Return (x, y) of the center of cell containing provided text 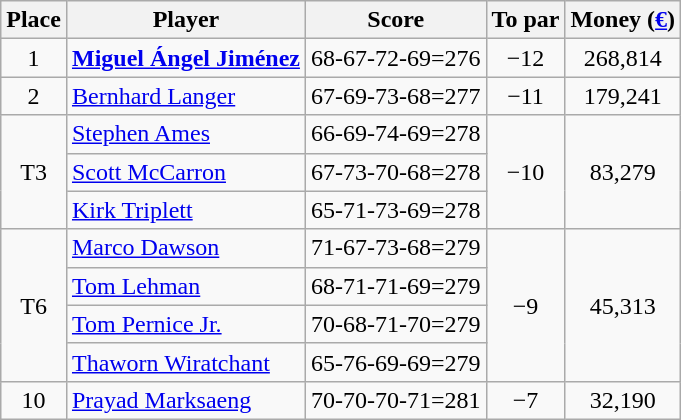
2 (34, 96)
83,279 (623, 172)
66-69-74-69=278 (396, 134)
67-69-73-68=277 (396, 96)
32,190 (623, 400)
Money (€) (623, 20)
Score (396, 20)
Marco Dawson (186, 248)
65-71-73-69=278 (396, 210)
−9 (526, 305)
To par (526, 20)
10 (34, 400)
−10 (526, 172)
Tom Pernice Jr. (186, 324)
71-67-73-68=279 (396, 248)
1 (34, 58)
45,313 (623, 305)
Place (34, 20)
68-71-71-69=279 (396, 286)
179,241 (623, 96)
Bernhard Langer (186, 96)
68-67-72-69=276 (396, 58)
T6 (34, 305)
Thaworn Wiratchant (186, 362)
268,814 (623, 58)
Tom Lehman (186, 286)
Player (186, 20)
65-76-69-69=279 (396, 362)
Stephen Ames (186, 134)
Kirk Triplett (186, 210)
T3 (34, 172)
Miguel Ángel Jiménez (186, 58)
Prayad Marksaeng (186, 400)
−7 (526, 400)
−12 (526, 58)
70-70-70-71=281 (396, 400)
Scott McCarron (186, 172)
67-73-70-68=278 (396, 172)
−11 (526, 96)
70-68-71-70=279 (396, 324)
